Provide the [X, Y] coordinate of the cell's center where the given text is located.  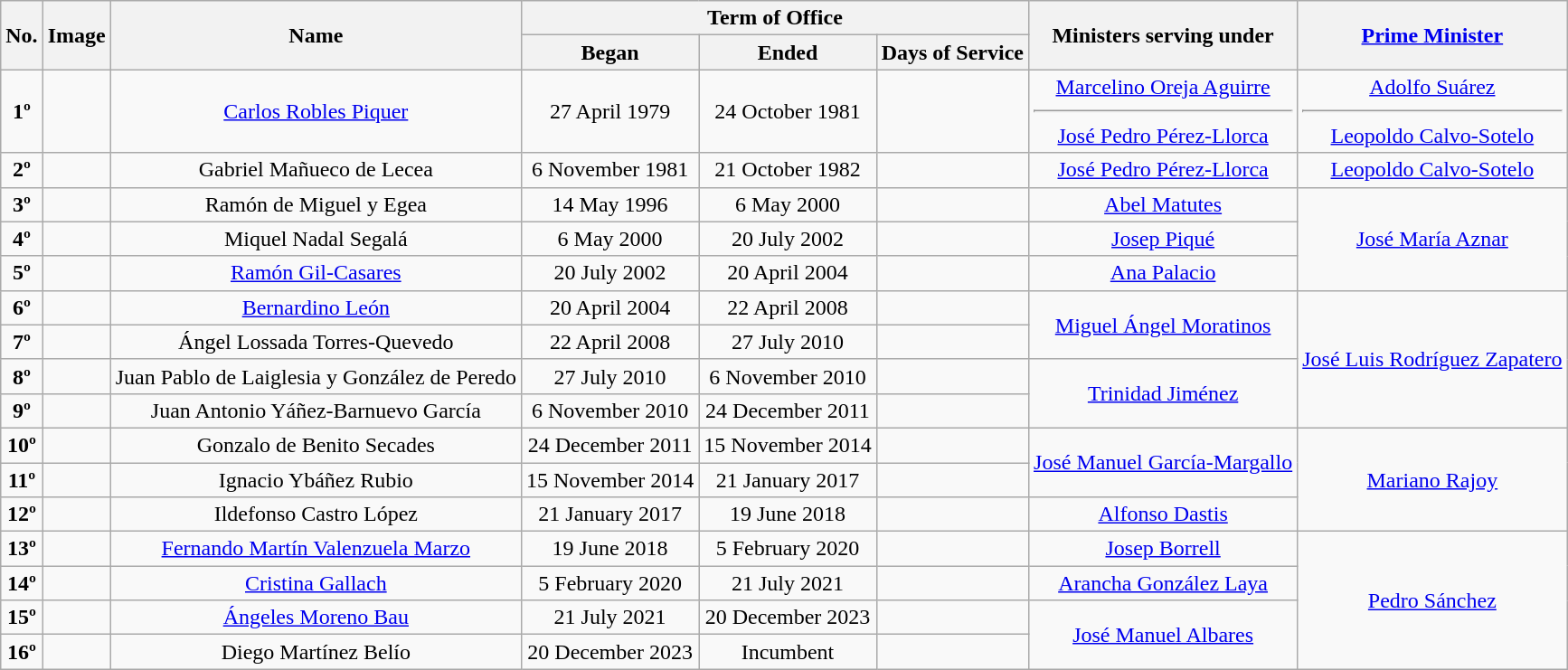
Carlos Robles Piquer [316, 111]
Adolfo SuárezLeopoldo Calvo-Sotelo [1432, 111]
Arancha González Laya [1163, 583]
Ángeles Moreno Bau [316, 618]
Josep Piqué [1163, 239]
Days of Service [952, 52]
7º [22, 342]
Miguel Ángel Moratinos [1163, 325]
9º [22, 410]
Gabriel Mañueco de Lecea [316, 170]
27 April 1979 [609, 111]
3º [22, 204]
12º [22, 514]
Josep Borrell [1163, 549]
Gonzalo de Benito Secades [316, 445]
1º [22, 111]
Fernando Martín Valenzuela Marzo [316, 549]
Pedro Sánchez [1432, 600]
4º [22, 239]
16º [22, 652]
24 October 1981 [788, 111]
Ignacio Ybáñez Rubio [316, 480]
Ministers serving under [1163, 35]
11º [22, 480]
Mariano Rajoy [1432, 479]
José Manuel García-Margallo [1163, 462]
Juan Antonio Yáñez-Barnuevo García [316, 410]
Name [316, 35]
15º [22, 618]
José Manuel Albares [1163, 635]
Ildefonso Castro López [316, 514]
13º [22, 549]
Ramón Gil-Casares [316, 273]
Ramón de Miguel y Egea [316, 204]
Abel Matutes [1163, 204]
6º [22, 307]
José María Aznar [1432, 239]
Ana Palacio [1163, 273]
Ángel Lossada Torres-Quevedo [316, 342]
21 October 1982 [788, 170]
10º [22, 445]
Trinidad Jiménez [1163, 393]
Ended [788, 52]
8º [22, 376]
Miquel Nadal Segalá [316, 239]
Image [76, 35]
Term of Office [774, 18]
José Pedro Pérez-Llorca [1163, 170]
Began [609, 52]
6 November 1981 [609, 170]
Alfonso Dastis [1163, 514]
Diego Martínez Belío [316, 652]
Incumbent [788, 652]
José Luis Rodríguez Zapatero [1432, 359]
No. [22, 35]
Prime Minister [1432, 35]
Marcelino Oreja AguirreJosé Pedro Pérez-Llorca [1163, 111]
Cristina Gallach [316, 583]
Leopoldo Calvo-Sotelo [1432, 170]
Bernardino León [316, 307]
Juan Pablo de Laiglesia y González de Peredo [316, 376]
2º [22, 170]
14º [22, 583]
5º [22, 273]
14 May 1996 [609, 204]
